Scan for the cell matching the given text and deliver its [X, Y] coordinate at center. 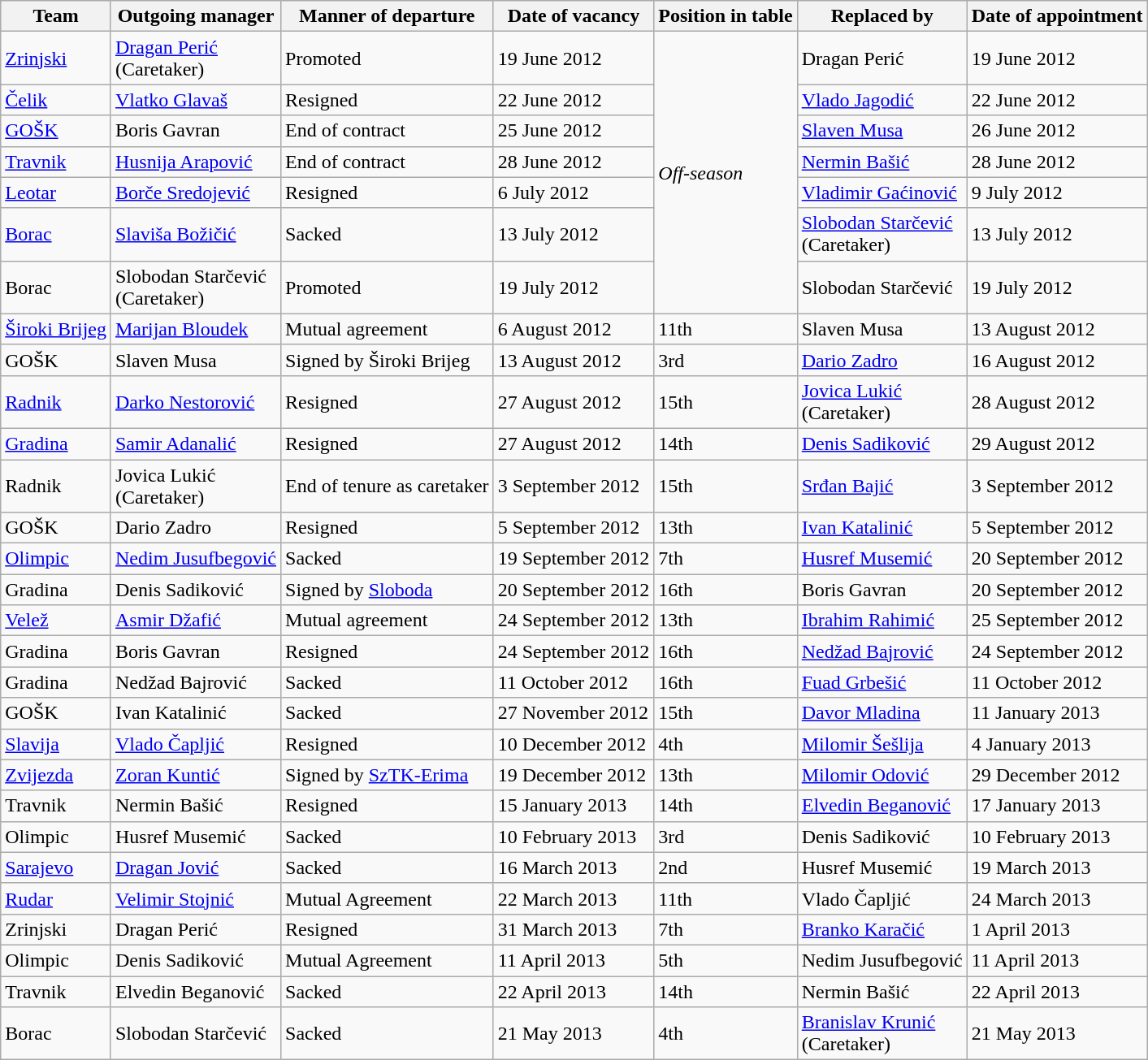
4 January 2013 [1057, 744]
Milomir Odović [882, 775]
Čelik [56, 100]
Date of appointment [1057, 16]
Replaced by [882, 16]
25 June 2012 [574, 131]
16 March 2013 [574, 867]
Rudar [56, 898]
Široki Brijeg [56, 329]
6 July 2012 [574, 193]
2nd [726, 867]
Slavija [56, 744]
Vladimir Gaćinović [882, 193]
19 September 2012 [574, 559]
Outgoing manager [195, 16]
26 June 2012 [1057, 131]
Signed by Široki Brijeg [388, 360]
Branislav Krunić(Caretaker) [882, 1033]
Manner of departure [388, 16]
16 August 2012 [1057, 360]
Branko Karačić [882, 929]
17 January 2013 [1057, 806]
Zvijezda [56, 775]
10 December 2012 [574, 744]
Srđan Bajić [882, 486]
Samir Adanalić [195, 443]
Signed by SzTK-Erima [388, 775]
27 November 2012 [574, 713]
Vlatko Glavaš [195, 100]
Asmir Džafić [195, 621]
Husnija Arapović [195, 162]
Milomir Šešlija [882, 744]
Davor Mladina [882, 713]
Zoran Kuntić [195, 775]
Vlado Jagodić [882, 100]
Borče Sredojević [195, 193]
Darko Nestorović [195, 401]
9 July 2012 [1057, 193]
11 January 2013 [1057, 713]
25 September 2012 [1057, 621]
Position in table [726, 16]
Dragan Perić (Caretaker) [195, 58]
15 January 2013 [574, 806]
22 March 2013 [574, 898]
29 December 2012 [1057, 775]
End of tenure as caretaker [388, 486]
24 March 2013 [1057, 898]
Date of vacancy [574, 16]
28 August 2012 [1057, 401]
19 March 2013 [1057, 867]
31 March 2013 [574, 929]
Team [56, 16]
6 August 2012 [574, 329]
Marijan Bloudek [195, 329]
Sarajevo [56, 867]
1 April 2013 [1057, 929]
29 August 2012 [1057, 443]
Leotar [56, 193]
19 December 2012 [574, 775]
Off-season [726, 172]
Velež [56, 621]
Slaviša Božičić [195, 234]
5th [726, 960]
Fuad Grbešić [882, 682]
Ibrahim Rahimić [882, 621]
Signed by Sloboda [388, 590]
Velimir Stojnić [195, 898]
Dragan Jović [195, 867]
